Search for the cell housing the specified text and yield its (X, Y) center coordinate. 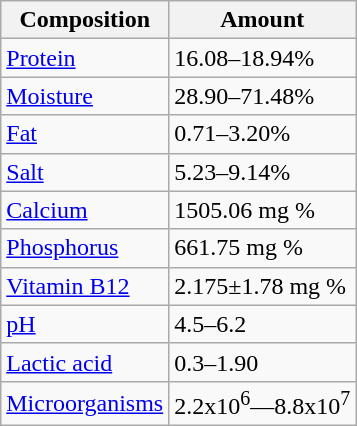
0.71–3.20% (262, 134)
0.3–1.90 (262, 362)
Salt (85, 172)
661.75 mg % (262, 248)
Moisture (85, 96)
Phosphorus (85, 248)
Lactic acid (85, 362)
Calcium (85, 210)
Amount (262, 20)
28.90–71.48% (262, 96)
2.2x106—8.8x107 (262, 404)
Protein (85, 58)
16.08–18.94% (262, 58)
pH (85, 324)
2.175±1.78 mg % (262, 286)
Microorganisms (85, 404)
Fat (85, 134)
4.5–6.2 (262, 324)
1505.06 mg % (262, 210)
Vitamin B12 (85, 286)
5.23–9.14% (262, 172)
Composition (85, 20)
